Return [x, y] of the center of cell containing provided text 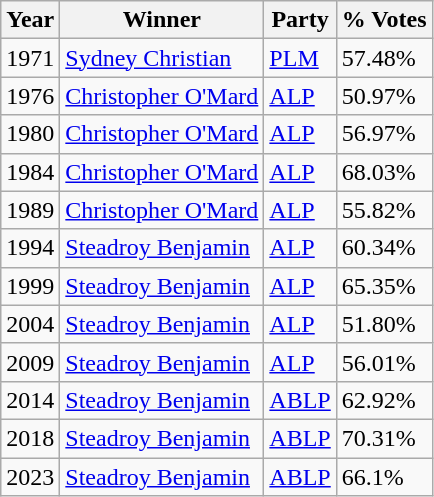
62.92% [384, 400]
70.31% [384, 438]
Year [30, 20]
56.97% [384, 134]
1989 [30, 210]
55.82% [384, 210]
Sydney Christian [162, 58]
2009 [30, 362]
% Votes [384, 20]
1971 [30, 58]
66.1% [384, 477]
51.80% [384, 324]
1999 [30, 286]
56.01% [384, 362]
Winner [162, 20]
2014 [30, 400]
68.03% [384, 172]
2023 [30, 477]
50.97% [384, 96]
1976 [30, 96]
57.48% [384, 58]
2018 [30, 438]
1980 [30, 134]
65.35% [384, 286]
1994 [30, 248]
60.34% [384, 248]
PLM [300, 58]
1984 [30, 172]
2004 [30, 324]
Party [300, 20]
